Detect which cell encompasses the target text, then output its [x, y] center coordinate. 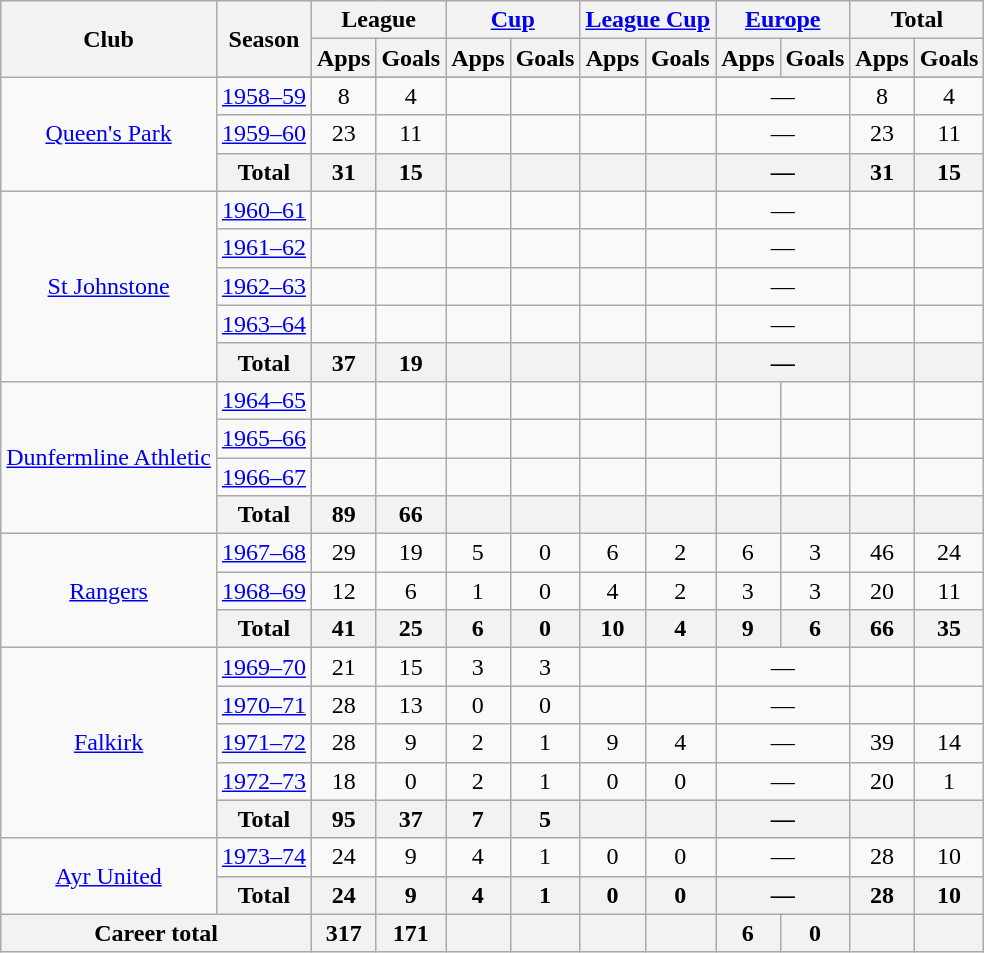
1962–63 [264, 286]
7 [478, 819]
1969–70 [264, 667]
1959–60 [264, 134]
21 [343, 667]
35 [949, 629]
Europe [783, 20]
Ayr United [109, 876]
Club [109, 39]
1961–62 [264, 248]
1967–68 [264, 553]
1971–72 [264, 743]
1965–66 [264, 438]
1963–64 [264, 324]
1970–71 [264, 705]
46 [882, 553]
Rangers [109, 591]
95 [343, 819]
Season [264, 39]
St Johnstone [109, 286]
Queen's Park [109, 134]
Cup [513, 20]
1972–73 [264, 781]
18 [343, 781]
Dunfermline Athletic [109, 457]
89 [343, 515]
39 [882, 743]
25 [411, 629]
1958–59 [264, 96]
League Cup [648, 20]
Falkirk [109, 743]
1964–65 [264, 400]
12 [343, 591]
Career total [156, 933]
29 [343, 553]
1966–67 [264, 477]
1973–74 [264, 857]
171 [411, 933]
41 [343, 629]
1960–61 [264, 210]
League [378, 20]
13 [411, 705]
317 [343, 933]
14 [949, 743]
1968–69 [264, 591]
